Provide the (x, y) coordinate of the cell's center where the given text is located.  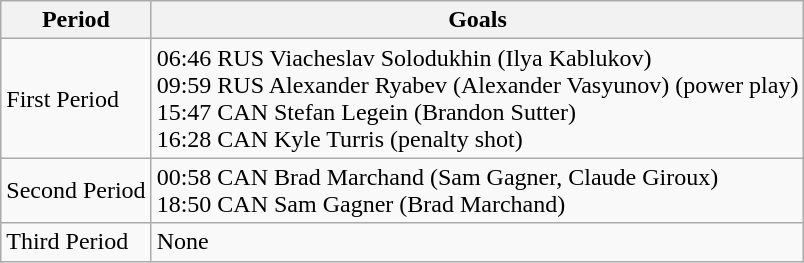
Period (76, 20)
Goals (478, 20)
First Period (76, 98)
00:58 CAN Brad Marchand (Sam Gagner, Claude Giroux)18:50 CAN Sam Gagner (Brad Marchand) (478, 190)
Second Period (76, 190)
Third Period (76, 242)
None (478, 242)
